Detect which cell encompasses the target text, then output its (X, Y) center coordinate. 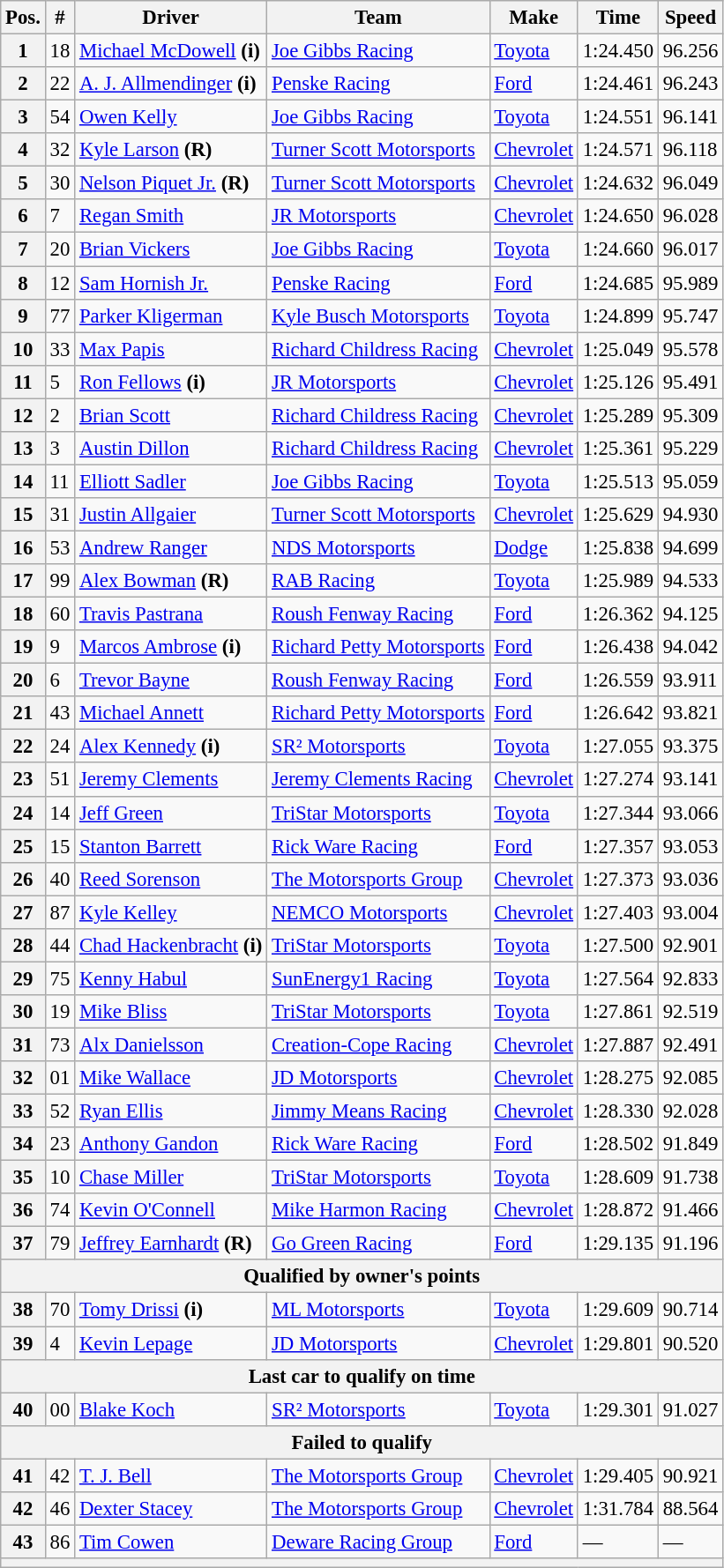
35 (23, 1178)
96.141 (690, 117)
Owen Kelly (171, 117)
95.578 (690, 349)
Team (378, 18)
96.243 (690, 84)
Jeffrey Earnhardt (R) (171, 1244)
96.028 (690, 216)
Blake Koch (171, 1409)
95.491 (690, 382)
93.911 (690, 680)
39 (23, 1343)
Jeremy Clements (171, 780)
87 (60, 912)
Mike Bliss (171, 1012)
Kyle Larson (R) (171, 150)
1:29.405 (617, 1475)
88.564 (690, 1509)
99 (60, 581)
Nelson Piquet Jr. (R) (171, 183)
93.141 (690, 780)
Time (617, 18)
96.118 (690, 150)
1:24.571 (617, 150)
1:24.551 (617, 117)
Kevin Lepage (171, 1343)
36 (23, 1210)
41 (23, 1475)
93.036 (690, 879)
Creation-Cope Racing (378, 1044)
1:27.055 (617, 747)
1:29.801 (617, 1343)
Anthony Gandon (171, 1144)
RAB Racing (378, 581)
26 (23, 879)
92.491 (690, 1044)
Kyle Kelley (171, 912)
17 (23, 581)
95.059 (690, 481)
1:29.135 (617, 1244)
95.309 (690, 415)
44 (60, 946)
96.017 (690, 249)
1:25.989 (617, 581)
NDS Motorsports (378, 547)
94.042 (690, 647)
Deware Racing Group (378, 1542)
1:27.274 (617, 780)
Andrew Ranger (171, 547)
95.989 (690, 283)
1:26.438 (617, 647)
34 (23, 1144)
8 (23, 283)
Failed to qualify (362, 1442)
1:28.330 (617, 1111)
73 (60, 1044)
Justin Allgaier (171, 515)
90.520 (690, 1343)
1:28.609 (617, 1178)
# (60, 18)
60 (60, 614)
Alex Bowman (R) (171, 581)
92.085 (690, 1078)
00 (60, 1409)
91.466 (690, 1210)
77 (60, 316)
1:25.361 (617, 449)
29 (23, 978)
1:28.275 (617, 1078)
Alex Kennedy (i) (171, 747)
1:25.513 (617, 481)
Kyle Busch Motorsports (378, 316)
Tim Cowen (171, 1542)
Alx Danielsson (171, 1044)
1:24.660 (617, 249)
1:27.887 (617, 1044)
1:29.609 (617, 1310)
37 (23, 1244)
1:26.642 (617, 713)
Last car to qualify on time (362, 1376)
1:27.861 (617, 1012)
93.375 (690, 747)
1:25.838 (617, 547)
1:26.559 (617, 680)
Brian Scott (171, 415)
91.027 (690, 1409)
1:27.373 (617, 879)
Elliott Sadler (171, 481)
Marcos Ambrose (i) (171, 647)
46 (60, 1509)
93.821 (690, 713)
Travis Pastrana (171, 614)
1:25.629 (617, 515)
01 (60, 1078)
1:27.357 (617, 846)
Jimmy Means Racing (378, 1111)
94.699 (690, 547)
Sam Hornish Jr. (171, 283)
91.738 (690, 1178)
86 (60, 1542)
92.901 (690, 946)
Mike Wallace (171, 1078)
Kevin O'Connell (171, 1210)
Trevor Bayne (171, 680)
16 (23, 547)
Speed (690, 18)
Qualified by owner's points (362, 1277)
92.833 (690, 978)
28 (23, 946)
1:31.784 (617, 1509)
91.849 (690, 1144)
95.229 (690, 449)
A. J. Allmendinger (i) (171, 84)
93.066 (690, 813)
Make (534, 18)
1:28.872 (617, 1210)
1:24.899 (617, 316)
90.714 (690, 1310)
Tomy Drissi (i) (171, 1310)
Driver (171, 18)
Go Green Racing (378, 1244)
1:27.403 (617, 912)
1:26.362 (617, 614)
Jeremy Clements Racing (378, 780)
Chase Miller (171, 1178)
1:24.450 (617, 51)
96.049 (690, 183)
94.125 (690, 614)
Regan Smith (171, 216)
93.004 (690, 912)
1:24.461 (617, 84)
T. J. Bell (171, 1475)
52 (60, 1111)
Kenny Habul (171, 978)
94.533 (690, 581)
13 (23, 449)
95.747 (690, 316)
92.519 (690, 1012)
1:25.049 (617, 349)
93.053 (690, 846)
1:28.502 (617, 1144)
Michael Annett (171, 713)
96.256 (690, 51)
1:27.564 (617, 978)
54 (60, 117)
Mike Harmon Racing (378, 1210)
38 (23, 1310)
Max Papis (171, 349)
1:29.301 (617, 1409)
Brian Vickers (171, 249)
94.930 (690, 515)
1:24.685 (617, 283)
25 (23, 846)
1:25.289 (617, 415)
90.921 (690, 1475)
Jeff Green (171, 813)
NEMCO Motorsports (378, 912)
Dexter Stacey (171, 1509)
1 (23, 51)
91.196 (690, 1244)
70 (60, 1310)
1:24.632 (617, 183)
79 (60, 1244)
Austin Dillon (171, 449)
Parker Kligerman (171, 316)
Reed Sorenson (171, 879)
1:25.126 (617, 382)
1:27.344 (617, 813)
Chad Hackenbracht (i) (171, 946)
74 (60, 1210)
Pos. (23, 18)
92.028 (690, 1111)
53 (60, 547)
75 (60, 978)
ML Motorsports (378, 1310)
27 (23, 912)
21 (23, 713)
Dodge (534, 547)
SunEnergy1 Racing (378, 978)
1:27.500 (617, 946)
Ryan Ellis (171, 1111)
Ron Fellows (i) (171, 382)
51 (60, 780)
1:24.650 (617, 216)
Michael McDowell (i) (171, 51)
Stanton Barrett (171, 846)
